Return (X, Y) of the center of cell containing provided text 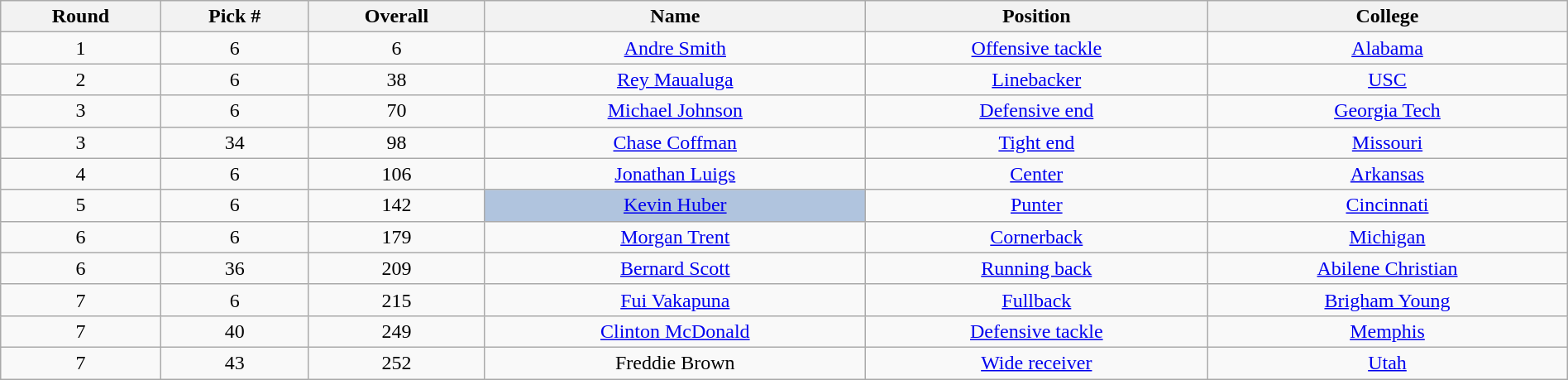
252 (397, 363)
43 (235, 363)
Kevin Huber (675, 205)
Position (1037, 17)
Memphis (1388, 331)
209 (397, 268)
Bernard Scott (675, 268)
70 (397, 111)
Jonathan Luigs (675, 174)
Overall (397, 17)
34 (235, 142)
215 (397, 300)
Linebacker (1037, 79)
Georgia Tech (1388, 111)
4 (81, 174)
Defensive end (1037, 111)
Andre Smith (675, 48)
Freddie Brown (675, 363)
Brigham Young (1388, 300)
Wide receiver (1037, 363)
5 (81, 205)
Morgan Trent (675, 237)
Offensive tackle (1037, 48)
106 (397, 174)
Cincinnati (1388, 205)
Abilene Christian (1388, 268)
Utah (1388, 363)
Fullback (1037, 300)
1 (81, 48)
Punter (1037, 205)
Center (1037, 174)
Tight end (1037, 142)
Alabama (1388, 48)
Chase Coffman (675, 142)
Fui Vakapuna (675, 300)
40 (235, 331)
Arkansas (1388, 174)
Missouri (1388, 142)
142 (397, 205)
98 (397, 142)
36 (235, 268)
Round (81, 17)
Michael Johnson (675, 111)
Pick # (235, 17)
2 (81, 79)
Running back (1037, 268)
Cornerback (1037, 237)
USC (1388, 79)
249 (397, 331)
Name (675, 17)
College (1388, 17)
Rey Maualuga (675, 79)
38 (397, 79)
Defensive tackle (1037, 331)
Michigan (1388, 237)
Clinton McDonald (675, 331)
179 (397, 237)
